Extract the [x, y] coordinate from the center of the cell holding the provided text.  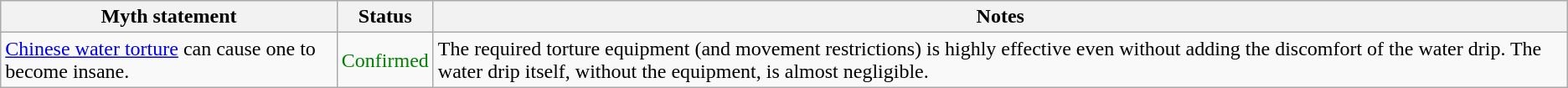
Chinese water torture can cause one to become insane. [169, 60]
Notes [1000, 17]
Status [385, 17]
Confirmed [385, 60]
Myth statement [169, 17]
